Extract the (x, y) coordinate from the center of the cell holding the provided text.  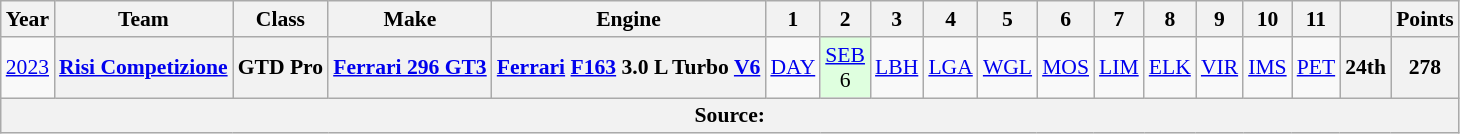
9 (1220, 19)
WGL (1008, 68)
Risi Competizione (144, 68)
Year (28, 19)
Source: (730, 116)
Points (1425, 19)
Class (280, 19)
DAY (792, 68)
LIM (1119, 68)
Engine (629, 19)
LGA (950, 68)
24th (1366, 68)
6 (1066, 19)
4 (950, 19)
Ferrari F163 3.0 L Turbo V6 (629, 68)
8 (1170, 19)
1 (792, 19)
10 (1268, 19)
3 (896, 19)
278 (1425, 68)
LBH (896, 68)
2 (845, 19)
MOS (1066, 68)
Team (144, 19)
ELK (1170, 68)
Ferrari 296 GT3 (410, 68)
GTD Pro (280, 68)
11 (1316, 19)
7 (1119, 19)
2023 (28, 68)
VIR (1220, 68)
5 (1008, 19)
SEB6 (845, 68)
Make (410, 19)
PET (1316, 68)
IMS (1268, 68)
